Detect which cell encompasses the target text, then output its [x, y] center coordinate. 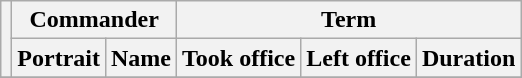
Left office [359, 58]
Name [140, 58]
Term [349, 20]
Took office [239, 58]
Duration [468, 58]
Portrait [59, 58]
Commander [94, 20]
